Determine the (X, Y) coordinate at the center of the cell enclosing the given text.  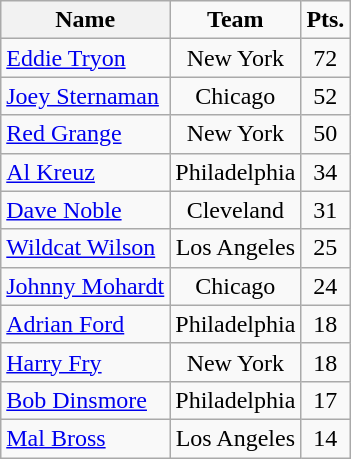
52 (326, 96)
Eddie Tryon (86, 58)
17 (326, 400)
72 (326, 58)
Dave Noble (86, 210)
50 (326, 134)
Bob Dinsmore (86, 400)
Red Grange (86, 134)
24 (326, 286)
34 (326, 172)
25 (326, 248)
Name (86, 20)
Joey Sternaman (86, 96)
Wildcat Wilson (86, 248)
31 (326, 210)
Al Kreuz (86, 172)
Johnny Mohardt (86, 286)
Team (236, 20)
14 (326, 438)
Harry Fry (86, 362)
Cleveland (236, 210)
Adrian Ford (86, 324)
Pts. (326, 20)
Mal Bross (86, 438)
